Output the [X, Y] coordinate of the center of the cell containing the given text.  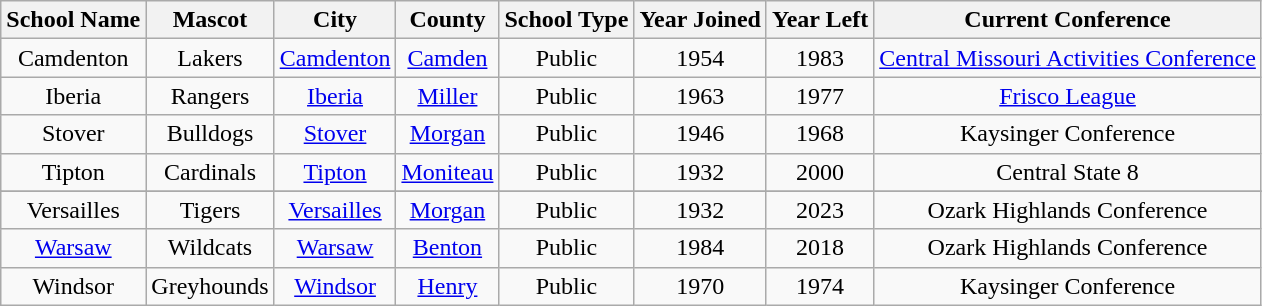
Central Missouri Activities Conference [1068, 58]
Lakers [210, 58]
City [335, 20]
2000 [820, 172]
Mascot [210, 20]
Henry [448, 286]
School Type [566, 20]
Central State 8 [1068, 172]
Moniteau [448, 172]
Wildcats [210, 248]
Camden [448, 58]
1968 [820, 134]
1970 [700, 286]
1963 [700, 96]
Miller [448, 96]
2018 [820, 248]
Frisco League [1068, 96]
1946 [700, 134]
1977 [820, 96]
1954 [700, 58]
School Name [74, 20]
Benton [448, 248]
Year Left [820, 20]
1974 [820, 286]
Year Joined [700, 20]
Rangers [210, 96]
Tigers [210, 210]
Cardinals [210, 172]
1983 [820, 58]
County [448, 20]
Current Conference [1068, 20]
2023 [820, 210]
Greyhounds [210, 286]
Bulldogs [210, 134]
1984 [700, 248]
